Provide the (X, Y) coordinate of the cell's center where the given text is located.  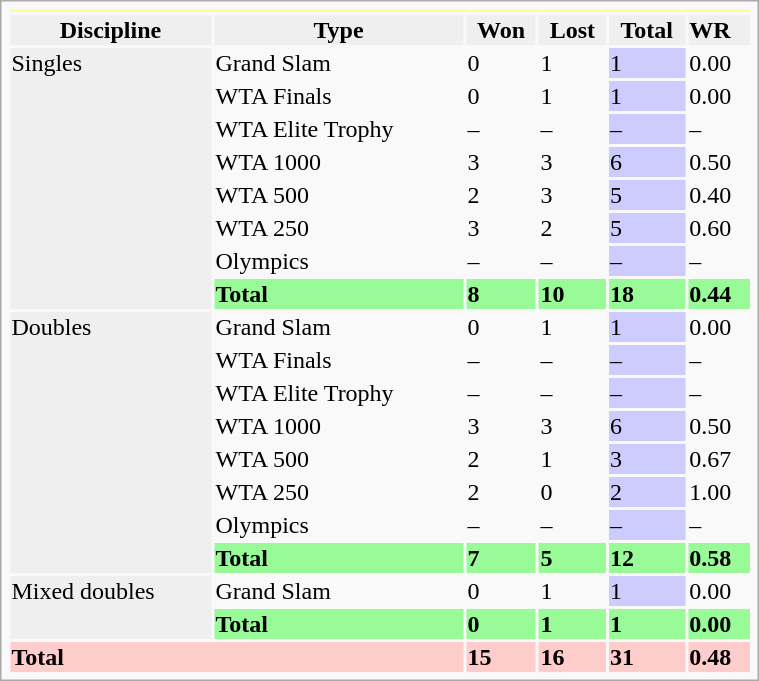
Mixed doubles (110, 608)
Doubles (110, 442)
15 (501, 657)
0.67 (719, 459)
Lost (572, 30)
Discipline (110, 30)
WR (719, 30)
Singles (110, 178)
7 (501, 558)
16 (572, 657)
18 (647, 294)
1.00 (719, 492)
0.58 (719, 558)
12 (647, 558)
0.40 (719, 195)
Type (338, 30)
0.44 (719, 294)
Won (501, 30)
0.60 (719, 228)
31 (647, 657)
0.48 (719, 657)
8 (501, 294)
10 (572, 294)
